Scan for the cell matching the given text and deliver its [x, y] coordinate at center. 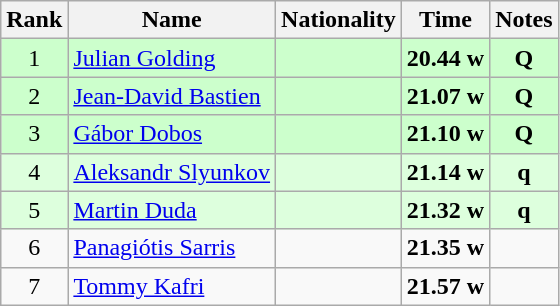
Panagiótis Sarris [172, 248]
20.44 w [445, 58]
Tommy Kafri [172, 286]
21.07 w [445, 96]
Aleksandr Slyunkov [172, 172]
21.14 w [445, 172]
Nationality [339, 20]
1 [34, 58]
21.10 w [445, 134]
Rank [34, 20]
21.57 w [445, 286]
21.32 w [445, 210]
Time [445, 20]
Jean-David Bastien [172, 96]
Notes [524, 20]
2 [34, 96]
Name [172, 20]
3 [34, 134]
5 [34, 210]
Gábor Dobos [172, 134]
4 [34, 172]
Julian Golding [172, 58]
6 [34, 248]
21.35 w [445, 248]
7 [34, 286]
Martin Duda [172, 210]
